Locate the cell with the specified text and output its (X, Y) center coordinate. 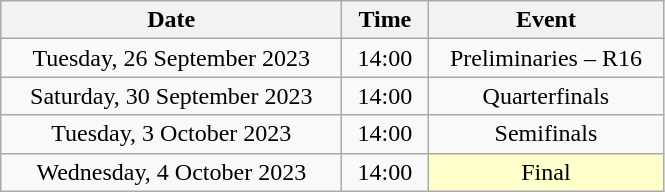
Wednesday, 4 October 2023 (172, 172)
Preliminaries – R16 (546, 58)
Event (546, 20)
Final (546, 172)
Date (172, 20)
Semifinals (546, 134)
Tuesday, 3 October 2023 (172, 134)
Saturday, 30 September 2023 (172, 96)
Tuesday, 26 September 2023 (172, 58)
Quarterfinals (546, 96)
Time (385, 20)
